Return [X, Y] of the center of cell containing provided text 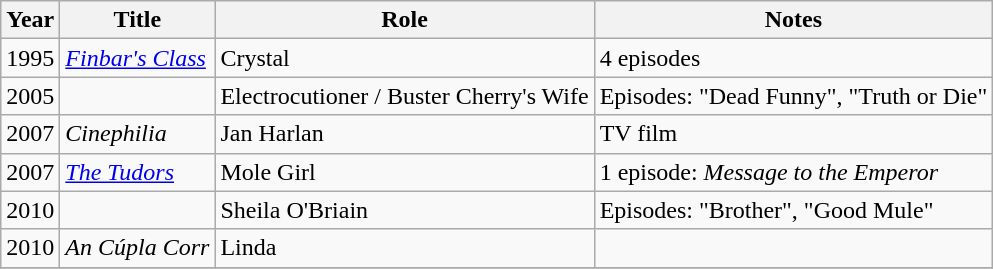
4 episodes [794, 58]
The Tudors [138, 172]
Sheila O'Briain [404, 210]
1 episode: Message to the Emperor [794, 172]
An Cúpla Corr [138, 248]
Finbar's Class [138, 58]
2005 [30, 96]
Year [30, 20]
Cinephilia [138, 134]
Electrocutioner / Buster Cherry's Wife [404, 96]
Linda [404, 248]
Title [138, 20]
Role [404, 20]
Crystal [404, 58]
Mole Girl [404, 172]
Episodes: "Brother", "Good Mule" [794, 210]
Notes [794, 20]
TV film [794, 134]
Episodes: "Dead Funny", "Truth or Die" [794, 96]
1995 [30, 58]
Jan Harlan [404, 134]
